Return the (X, Y) coordinate for the center point of the cell that contains the specified text.  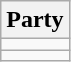
Party (35, 20)
